Pinpoint the cell where the given text exists, returning its [X, Y] midpoint coordinate. 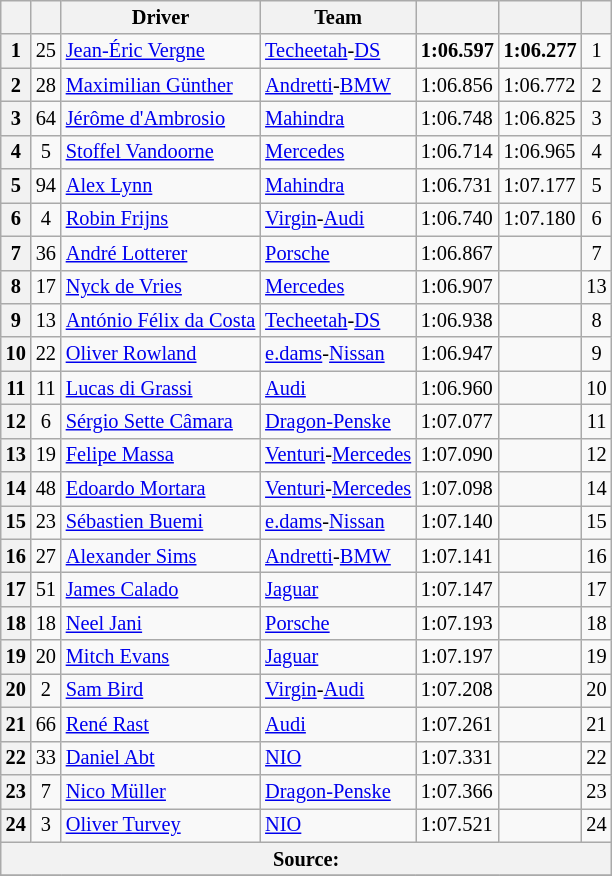
Oliver Rowland [160, 354]
André Lotterer [160, 253]
1:06.748 [458, 118]
1:06.965 [540, 152]
René Rast [160, 724]
1:06.277 [540, 51]
Robin Frijns [160, 219]
Team [338, 17]
1:07.077 [458, 421]
Source: [306, 859]
1:06.907 [458, 287]
1:07.366 [458, 791]
1:06.856 [458, 85]
Maximilian Günther [160, 85]
Daniel Abt [160, 758]
Jérôme d'Ambrosio [160, 118]
1:06.960 [458, 388]
Jean-Éric Vergne [160, 51]
1:07.193 [458, 623]
Driver [160, 17]
Mitch Evans [160, 657]
Alexander Sims [160, 556]
1:07.141 [458, 556]
51 [46, 589]
1:07.098 [458, 489]
1:06.825 [540, 118]
Lucas di Grassi [160, 388]
1:06.772 [540, 85]
66 [46, 724]
Stoffel Vandoorne [160, 152]
1:07.177 [540, 186]
1:07.521 [458, 825]
27 [46, 556]
1:06.740 [458, 219]
1:06.938 [458, 320]
1:07.147 [458, 589]
36 [46, 253]
1:06.714 [458, 152]
Felipe Massa [160, 455]
48 [46, 489]
James Calado [160, 589]
1:06.731 [458, 186]
1:07.090 [458, 455]
1:07.197 [458, 657]
1:06.867 [458, 253]
1:06.947 [458, 354]
1:07.261 [458, 724]
28 [46, 85]
1:07.331 [458, 758]
António Félix da Costa [160, 320]
Sérgio Sette Câmara [160, 421]
Alex Lynn [160, 186]
Nyck de Vries [160, 287]
1:07.140 [458, 522]
94 [46, 186]
1:07.180 [540, 219]
33 [46, 758]
Edoardo Mortara [160, 489]
1:07.208 [458, 690]
Sam Bird [160, 690]
Nico Müller [160, 791]
25 [46, 51]
Neel Jani [160, 623]
64 [46, 118]
1:06.597 [458, 51]
Oliver Turvey [160, 825]
Sébastien Buemi [160, 522]
